Capture the cell that displays the provided text and extract its (X, Y) central coordinate. 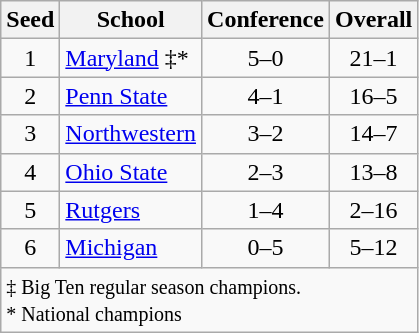
2–3 (266, 172)
3 (30, 134)
Conference (266, 20)
Overall (373, 20)
3–2 (266, 134)
Rutgers (131, 210)
5–0 (266, 58)
5–12 (373, 248)
13–8 (373, 172)
2–16 (373, 210)
Ohio State (131, 172)
1 (30, 58)
Northwestern (131, 134)
1–4 (266, 210)
‡ Big Ten regular season champions.* National champions (210, 300)
16–5 (373, 96)
6 (30, 248)
Seed (30, 20)
Maryland ‡* (131, 58)
Penn State (131, 96)
4 (30, 172)
School (131, 20)
21–1 (373, 58)
2 (30, 96)
14–7 (373, 134)
Michigan (131, 248)
5 (30, 210)
0–5 (266, 248)
4–1 (266, 96)
